Determine the (X, Y) coordinate at the center of the cell enclosing the given text.  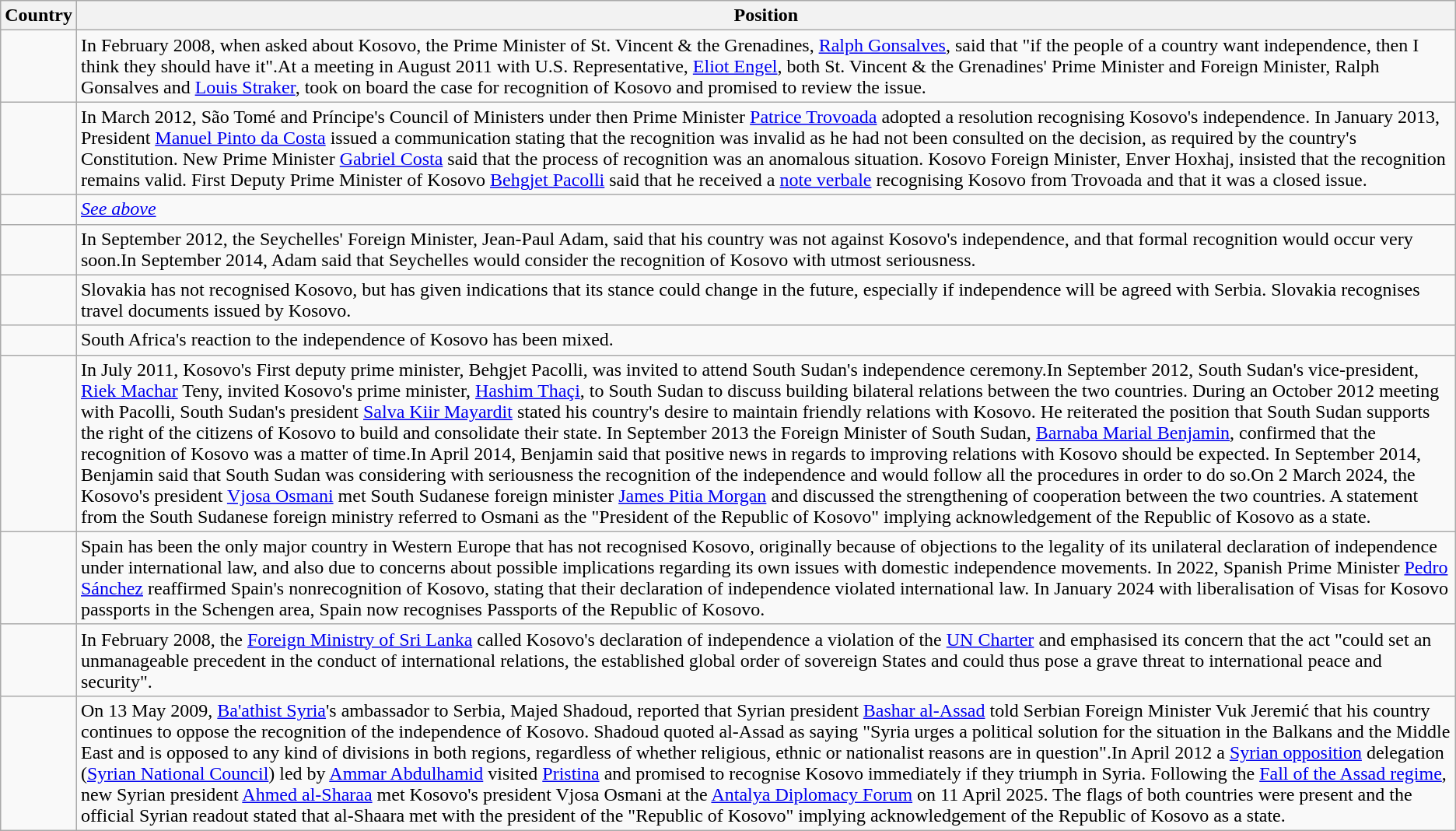
See above (765, 209)
Position (765, 16)
South Africa's reaction to the independence of Kosovo has been mixed. (765, 340)
Country (39, 16)
